Search for the cell housing the specified text and yield its (x, y) center coordinate. 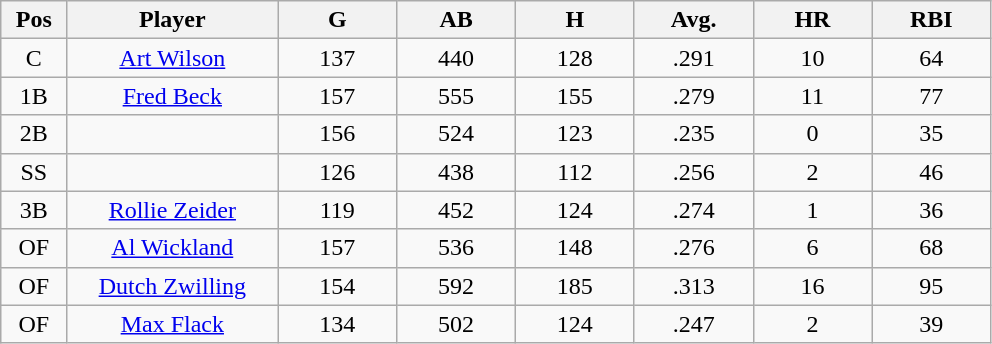
0 (812, 134)
.256 (694, 172)
.276 (694, 248)
Pos (34, 20)
148 (574, 248)
3B (34, 210)
39 (932, 324)
G (338, 20)
Max Flack (172, 324)
.235 (694, 134)
438 (456, 172)
155 (574, 96)
1B (34, 96)
134 (338, 324)
.313 (694, 286)
Avg. (694, 20)
440 (456, 58)
11 (812, 96)
.291 (694, 58)
Fred Beck (172, 96)
128 (574, 58)
.247 (694, 324)
95 (932, 286)
Rollie Zeider (172, 210)
592 (456, 286)
123 (574, 134)
68 (932, 248)
35 (932, 134)
1 (812, 210)
119 (338, 210)
64 (932, 58)
77 (932, 96)
.274 (694, 210)
555 (456, 96)
36 (932, 210)
6 (812, 248)
HR (812, 20)
AB (456, 20)
126 (338, 172)
156 (338, 134)
112 (574, 172)
Player (172, 20)
H (574, 20)
RBI (932, 20)
16 (812, 286)
2B (34, 134)
185 (574, 286)
Al Wickland (172, 248)
Art Wilson (172, 58)
.279 (694, 96)
C (34, 58)
137 (338, 58)
SS (34, 172)
524 (456, 134)
46 (932, 172)
10 (812, 58)
452 (456, 210)
502 (456, 324)
536 (456, 248)
Dutch Zwilling (172, 286)
154 (338, 286)
